Return (x, y) of the center of cell containing provided text 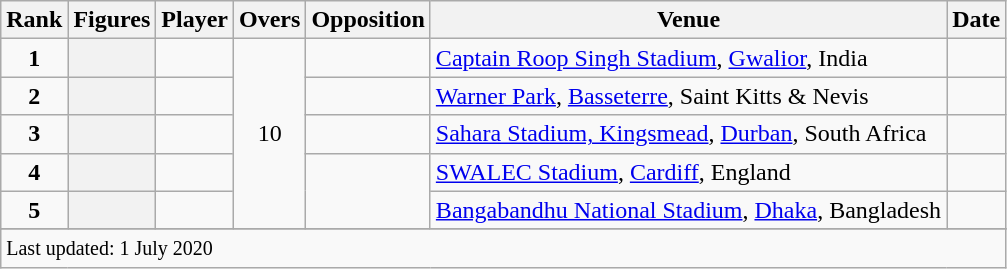
5 (34, 210)
3 (34, 134)
Date (976, 20)
1 (34, 58)
Overs (270, 20)
Warner Park, Basseterre, Saint Kitts & Nevis (688, 96)
Captain Roop Singh Stadium, Gwalior, India (688, 58)
Venue (688, 20)
4 (34, 172)
Last updated: 1 July 2020 (504, 248)
Rank (34, 20)
Figures (112, 20)
Player (195, 20)
2 (34, 96)
Opposition (368, 20)
SWALEC Stadium, Cardiff, England (688, 172)
Sahara Stadium, Kingsmead, Durban, South Africa (688, 134)
10 (270, 134)
Bangabandhu National Stadium, Dhaka, Bangladesh (688, 210)
